For the text-containing cell, return its midpoint in (x, y) coordinate format. 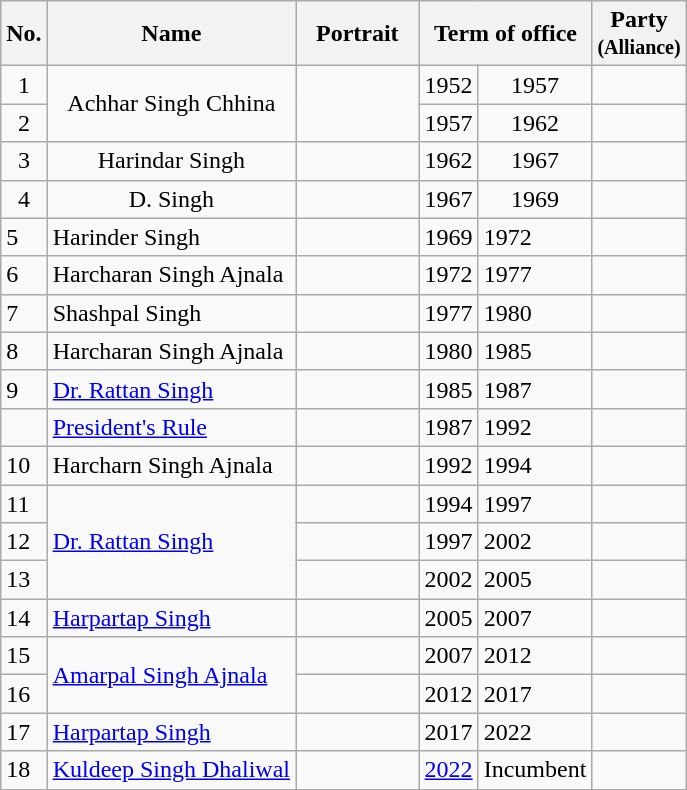
12 (24, 542)
1952 (448, 85)
President's Rule (171, 427)
No. (24, 34)
17 (24, 732)
14 (24, 618)
Kuldeep Singh Dhaliwal (171, 770)
7 (24, 313)
Incumbent (535, 770)
D. Singh (171, 199)
Shashpal Singh (171, 313)
Party(Alliance) (639, 34)
8 (24, 351)
1 (24, 85)
16 (24, 694)
18 (24, 770)
Portrait (358, 34)
11 (24, 503)
4 (24, 199)
Name (171, 34)
Achhar Singh Chhina (171, 104)
Harinder Singh (171, 237)
Harindar Singh (171, 161)
15 (24, 656)
Amarpal Singh Ajnala (171, 675)
13 (24, 580)
9 (24, 389)
2 (24, 123)
6 (24, 275)
Harcharn Singh Ajnala (171, 465)
Term of office (506, 34)
5 (24, 237)
10 (24, 465)
3 (24, 161)
